Detect which cell encompasses the target text, then output its (x, y) center coordinate. 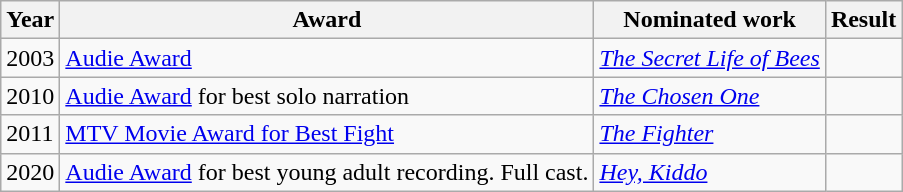
The Fighter (710, 134)
Audie Award for best solo narration (327, 96)
The Chosen One (710, 96)
Nominated work (710, 20)
Audie Award for best young adult recording. Full cast. (327, 172)
The Secret Life of Bees (710, 58)
2011 (30, 134)
Audie Award (327, 58)
2003 (30, 58)
Year (30, 20)
2010 (30, 96)
Result (863, 20)
2020 (30, 172)
Award (327, 20)
Hey, Kiddo (710, 172)
MTV Movie Award for Best Fight (327, 134)
